Search for the cell housing the specified text and yield its [x, y] center coordinate. 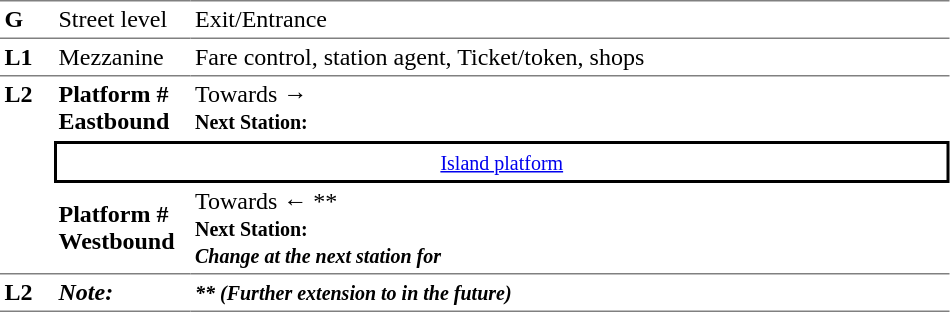
Towards → Next Station: [570, 108]
G [27, 20]
Mezzanine [122, 58]
L1 [27, 58]
Exit/Entrance [570, 20]
Fare control, station agent, Ticket/token, shops [570, 58]
Platform #Westbound [122, 229]
Towards ← **Next Station: Change at the next station for [570, 229]
Note: [122, 293]
** (Further extension to in the future) [570, 293]
Island platform [502, 162]
Street level [122, 20]
Platform #Eastbound [122, 108]
